Return the [x, y] coordinate for the center point of the cell that contains the specified text.  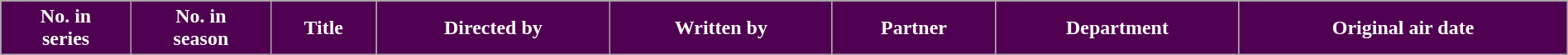
Department [1117, 28]
Original air date [1403, 28]
Partner [914, 28]
Title [323, 28]
No. inseries [66, 28]
No. inseason [200, 28]
Directed by [493, 28]
Written by [721, 28]
